Find where the given text appears and provide that cell's center as (X, Y) coordinate. 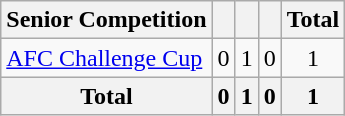
Senior Competition (106, 20)
AFC Challenge Cup (106, 58)
